Find where the given text appears and provide that cell's center as [x, y] coordinate. 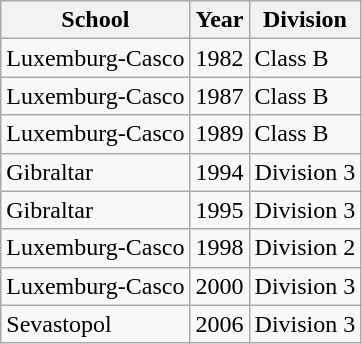
1987 [220, 96]
School [96, 20]
2006 [220, 324]
1989 [220, 134]
Year [220, 20]
Sevastopol [96, 324]
1994 [220, 172]
1998 [220, 248]
2000 [220, 286]
Division 2 [305, 248]
Division [305, 20]
1995 [220, 210]
1982 [220, 58]
